Extract the [X, Y] coordinate from the center of the cell holding the provided text.  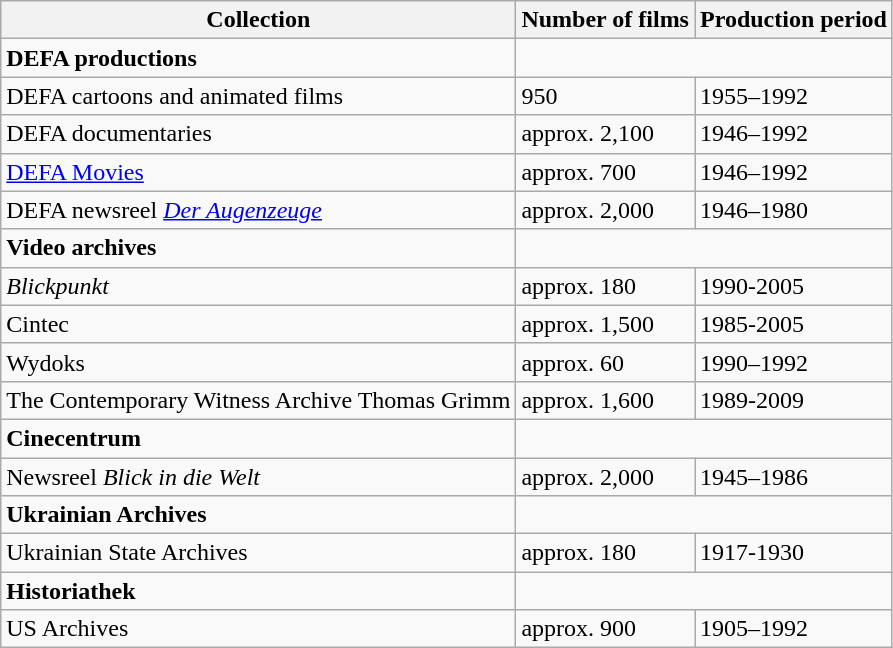
1905–1992 [793, 629]
1955–1992 [793, 96]
approx. 1,600 [606, 400]
Blickpunkt [258, 286]
approx. 60 [606, 362]
Newsreel Blick in die Welt [258, 477]
Cintec [258, 324]
approx. 1,500 [606, 324]
The Contemporary Witness Archive Thomas Grimm [258, 400]
Ukrainian Archives [258, 515]
approx. 900 [606, 629]
950 [606, 96]
Cinecentrum [258, 438]
Video archives [258, 248]
1946–1980 [793, 210]
US Archives [258, 629]
1917-1930 [793, 553]
DEFA productions [258, 58]
approx. 2,100 [606, 134]
1985-2005 [793, 324]
approx. 700 [606, 172]
1945–1986 [793, 477]
1989-2009 [793, 400]
1990-2005 [793, 286]
Production period [793, 20]
DEFA cartoons and animated films [258, 96]
DEFA newsreel Der Augenzeuge [258, 210]
Wydoks [258, 362]
Ukrainian State Archives [258, 553]
1990–1992 [793, 362]
DEFA documentaries [258, 134]
Historiathek [258, 591]
DEFA Movies [258, 172]
Collection [258, 20]
Number of films [606, 20]
